Identify which cell holds the provided text, then report its [X, Y] central coordinate. 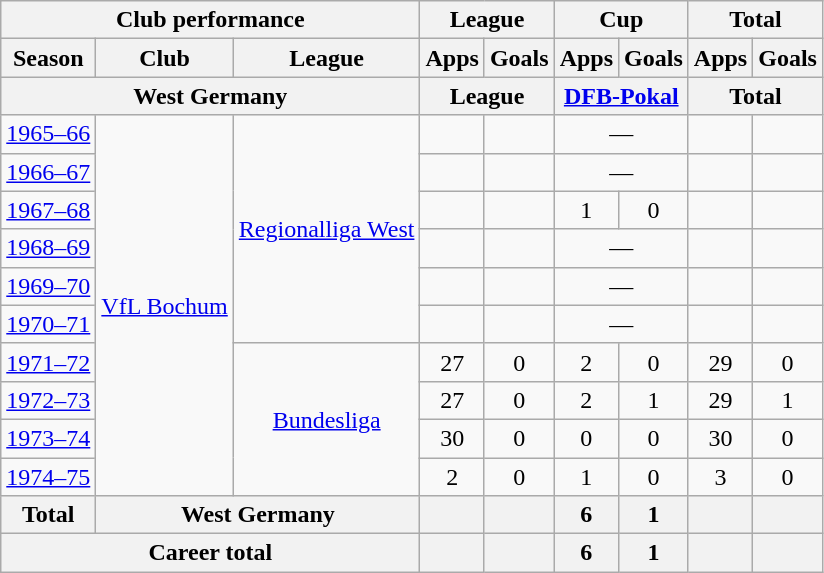
Season [48, 58]
1967–68 [48, 210]
VfL Bochum [164, 306]
1968–69 [48, 248]
1969–70 [48, 286]
1966–67 [48, 172]
1971–72 [48, 362]
3 [720, 477]
Club performance [210, 20]
1970–71 [48, 324]
1965–66 [48, 134]
Club [164, 58]
1972–73 [48, 400]
Regionalliga West [326, 229]
Bundesliga [326, 419]
DFB-Pokal [621, 96]
Career total [210, 553]
1973–74 [48, 438]
Cup [621, 20]
1974–75 [48, 477]
